Locate the cell with the specified text and output its (x, y) center coordinate. 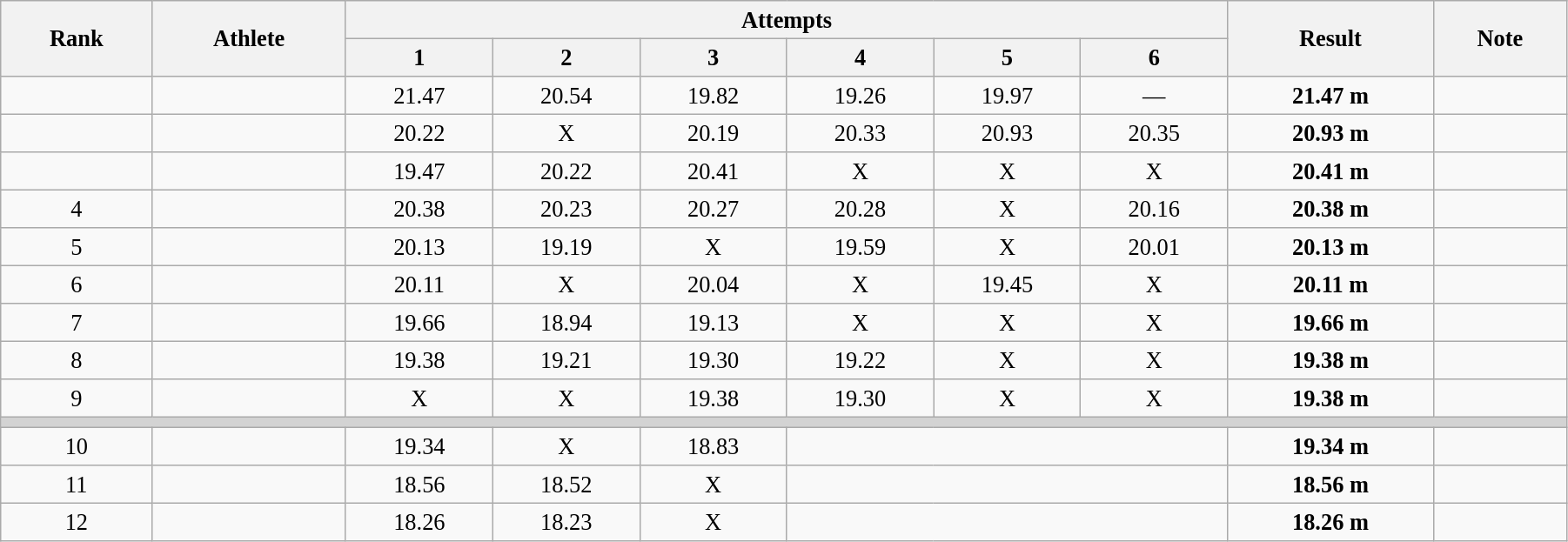
19.34 m (1330, 446)
18.94 (566, 323)
8 (77, 360)
18.26 m (1330, 522)
20.13 m (1330, 247)
21.47 (419, 95)
19.47 (419, 171)
20.35 (1154, 133)
19.66 m (1330, 323)
19.19 (566, 247)
20.54 (566, 95)
7 (77, 323)
20.28 (860, 209)
20.38 m (1330, 209)
1 (419, 57)
20.27 (714, 209)
19.82 (714, 95)
9 (77, 398)
20.93 (1008, 133)
18.52 (566, 485)
20.38 (419, 209)
20.01 (1154, 247)
20.33 (860, 133)
20.93 m (1330, 133)
20.16 (1154, 209)
3 (714, 57)
20.04 (714, 284)
Rank (77, 38)
20.19 (714, 133)
19.34 (419, 446)
2 (566, 57)
Result (1330, 38)
Attempts (787, 19)
18.23 (566, 522)
12 (77, 522)
19.45 (1008, 284)
— (1154, 95)
20.11 m (1330, 284)
Note (1500, 38)
20.23 (566, 209)
19.13 (714, 323)
18.83 (714, 446)
20.41 (714, 171)
18.56 m (1330, 485)
21.47 m (1330, 95)
20.41 m (1330, 171)
11 (77, 485)
19.21 (566, 360)
Athlete (249, 38)
18.56 (419, 485)
10 (77, 446)
19.22 (860, 360)
20.13 (419, 247)
19.26 (860, 95)
20.11 (419, 284)
19.97 (1008, 95)
19.66 (419, 323)
18.26 (419, 522)
19.59 (860, 247)
